Pinpoint the cell where the given text exists, returning its (X, Y) midpoint coordinate. 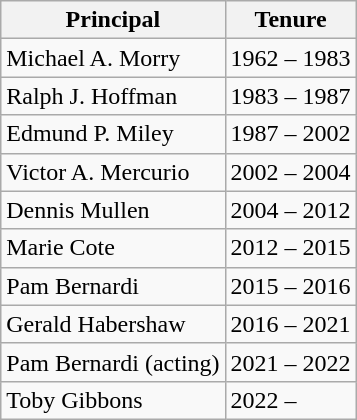
2002 – 2004 (290, 172)
2016 – 2021 (290, 324)
Dennis Mullen (113, 210)
Principal (113, 20)
1983 – 1987 (290, 96)
Pam Bernardi (acting) (113, 362)
Michael A. Morry (113, 58)
Marie Cote (113, 248)
Gerald Habershaw (113, 324)
1987 – 2002 (290, 134)
2015 – 2016 (290, 286)
2021 – 2022 (290, 362)
Victor A. Mercurio (113, 172)
Toby Gibbons (113, 400)
2012 – 2015 (290, 248)
1962 – 1983 (290, 58)
2022 – (290, 400)
Edmund P. Miley (113, 134)
Pam Bernardi (113, 286)
2004 – 2012 (290, 210)
Tenure (290, 20)
Ralph J. Hoffman (113, 96)
